Scan for the cell matching the given text and deliver its (X, Y) coordinate at center. 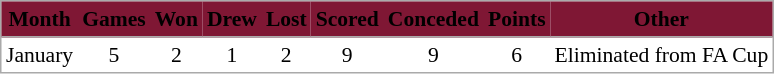
6 (516, 55)
Month (40, 20)
January (40, 55)
Points (516, 20)
Won (176, 20)
Conceded (433, 20)
Games (114, 20)
Drew (232, 20)
Scored (347, 20)
5 (114, 55)
Eliminated from FA Cup (662, 55)
Lost (286, 20)
1 (232, 55)
Other (662, 20)
